Extract the [X, Y] coordinate from the center of the cell holding the provided text.  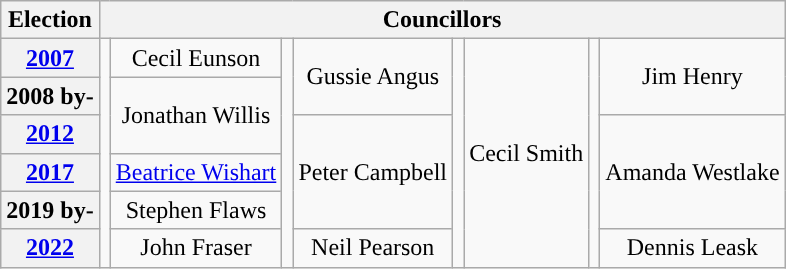
2007 [50, 58]
John Fraser [196, 248]
2022 [50, 248]
Jim Henry [692, 77]
2019 by- [50, 210]
Jonathan Willis [196, 115]
Stephen Flaws [196, 210]
Neil Pearson [373, 248]
Election [50, 20]
Councillors [442, 20]
Peter Campbell [373, 172]
Beatrice Wishart [196, 172]
Amanda Westlake [692, 172]
2012 [50, 134]
Cecil Eunson [196, 58]
Dennis Leask [692, 248]
Gussie Angus [373, 77]
Cecil Smith [526, 153]
2017 [50, 172]
2008 by- [50, 96]
